Pinpoint the cell where the given text exists, returning its [X, Y] midpoint coordinate. 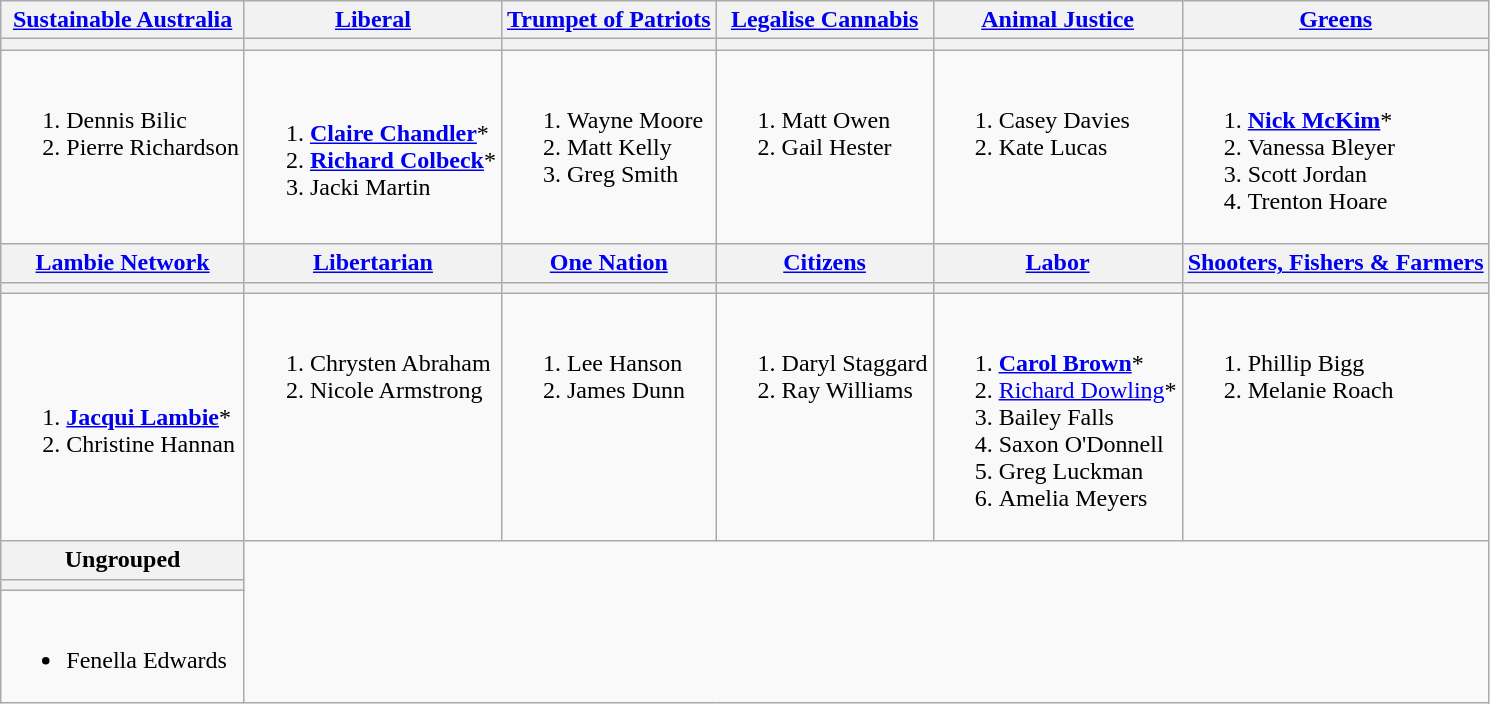
Trumpet of Patriots [608, 20]
Lambie Network [123, 263]
Casey Davies Kate Lucas [1058, 147]
Wayne Moore Matt Kelly Greg Smith [608, 147]
Labor [1058, 263]
Daryl Staggard Ray Williams [824, 417]
Carol Brown* Richard Dowling* Bailey Falls Saxon O'Donnell Greg Luckman Amelia Meyers [1058, 417]
Claire Chandler* Richard Colbeck* Jacki Martin [372, 147]
Libertarian [372, 263]
One Nation [608, 263]
Fenella Edwards [123, 646]
Sustainable Australia [123, 20]
Liberal [372, 20]
Legalise Cannabis [824, 20]
Jacqui Lambie* Christine Hannan [123, 417]
Lee Hanson James Dunn [608, 417]
Nick McKim* Vanessa Bleyer Scott Jordan Trenton Hoare [1336, 147]
Greens [1336, 20]
Citizens [824, 263]
Chrysten Abraham Nicole Armstrong [372, 417]
Matt Owen Gail Hester [824, 147]
Dennis Bilic Pierre Richardson [123, 147]
Shooters, Fishers & Farmers [1336, 263]
Phillip Bigg Melanie Roach [1336, 417]
Ungrouped [123, 560]
Animal Justice [1058, 20]
